Identify which cell holds the provided text, then report its [x, y] central coordinate. 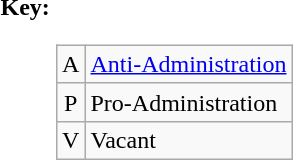
A [71, 64]
P [71, 102]
V [71, 140]
Vacant [188, 140]
Pro-Administration [188, 102]
Anti-Administration [188, 64]
